Search for the cell housing the specified text and yield its (X, Y) center coordinate. 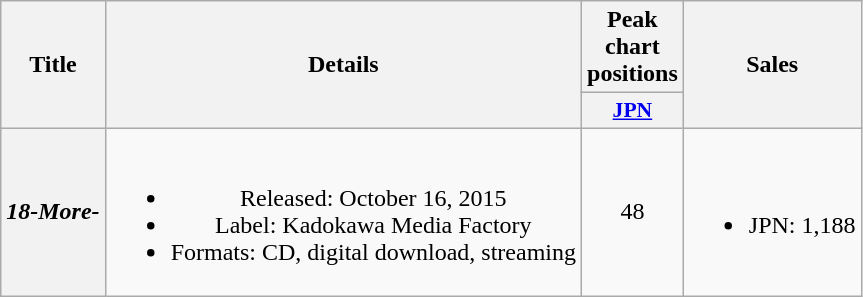
Released: October 16, 2015Label: Kadokawa Media FactoryFormats: CD, digital download, streaming (343, 212)
JPN (633, 111)
48 (633, 212)
Sales (772, 65)
Details (343, 65)
18-More- (53, 212)
JPN: 1,188 (772, 212)
Title (53, 65)
Peak chart positions (633, 47)
